Search for the cell housing the specified text and yield its [X, Y] center coordinate. 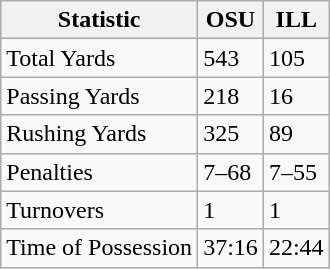
7–68 [231, 172]
325 [231, 134]
16 [296, 96]
Total Yards [100, 58]
Rushing Yards [100, 134]
OSU [231, 20]
105 [296, 58]
22:44 [296, 248]
Time of Possession [100, 248]
37:16 [231, 248]
7–55 [296, 172]
543 [231, 58]
Statistic [100, 20]
Passing Yards [100, 96]
89 [296, 134]
218 [231, 96]
Penalties [100, 172]
ILL [296, 20]
Turnovers [100, 210]
